Return the (x, y) coordinate for the center point of the cell that contains the specified text.  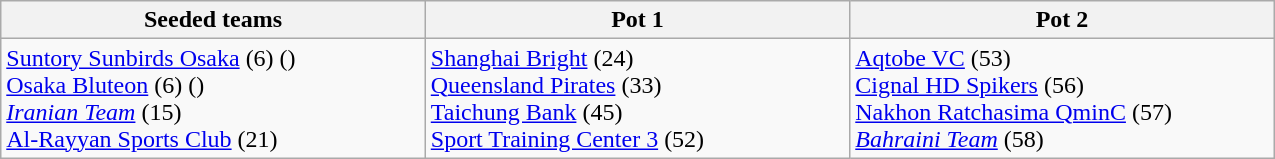
Shanghai Bright (24) Queensland Pirates (33) Taichung Bank (45) Sport Training Center 3 (52) (637, 98)
Pot 2 (1062, 20)
Suntory Sunbirds Osaka (6) () Osaka Bluteon (6) () Iranian Team (15) Al-Rayyan Sports Club (21) (213, 98)
Seeded teams (213, 20)
Pot 1 (637, 20)
Aqtobe VC (53) Cignal HD Spikers (56) Nakhon Ratchasima QminC (57) Bahraini Team (58) (1062, 98)
